Identify which cell holds the provided text, then report its (X, Y) central coordinate. 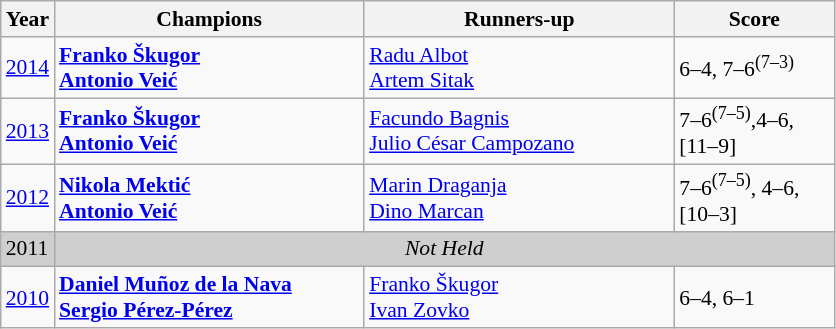
2012 (28, 198)
6–4, 7–6(7–3) (754, 68)
2013 (28, 132)
Champions (209, 19)
2011 (28, 250)
Marin Draganja Dino Marcan (519, 198)
2010 (28, 298)
Daniel Muñoz de la Nava Sergio Pérez-Pérez (209, 298)
2014 (28, 68)
Nikola Mektić Antonio Veić (209, 198)
7–6(7–5), 4–6, [10–3] (754, 198)
6–4, 6–1 (754, 298)
Year (28, 19)
Runners-up (519, 19)
Radu Albot Artem Sitak (519, 68)
Facundo Bagnis Julio César Campozano (519, 132)
7–6(7–5),4–6, [11–9] (754, 132)
Franko Škugor Ivan Zovko (519, 298)
Not Held (444, 250)
Score (754, 19)
